Detect which cell encompasses the target text, then output its [X, Y] center coordinate. 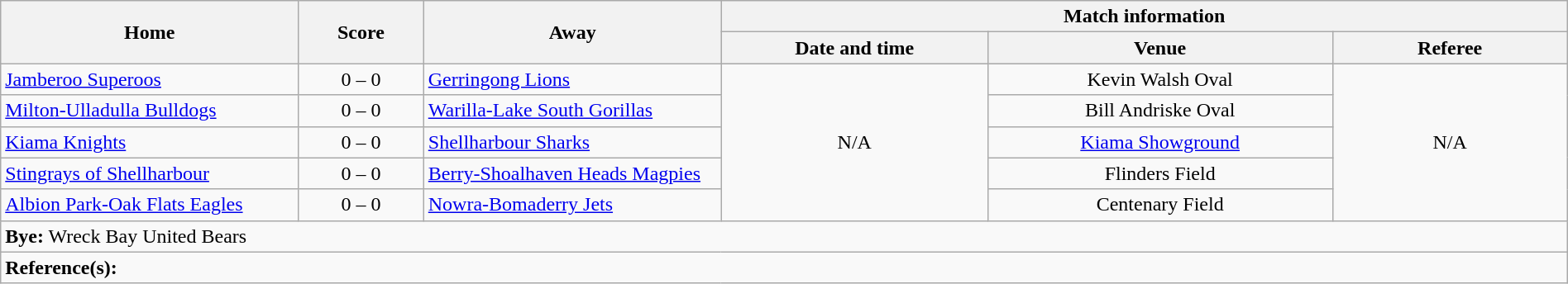
Reference(s): [784, 267]
Nowra-Bomaderry Jets [572, 205]
Venue [1159, 48]
Milton-Ulladulla Bulldogs [150, 111]
Bill Andriske Oval [1159, 111]
Match information [1145, 17]
Kiama Showground [1159, 142]
Berry-Shoalhaven Heads Magpies [572, 173]
Shellharbour Sharks [572, 142]
Flinders Field [1159, 173]
Gerringong Lions [572, 79]
Jamberoo Superoos [150, 79]
Bye: Wreck Bay United Bears [784, 236]
Referee [1450, 48]
Date and time [854, 48]
Centenary Field [1159, 205]
Kevin Walsh Oval [1159, 79]
Warilla-Lake South Gorillas [572, 111]
Away [572, 32]
Kiama Knights [150, 142]
Score [361, 32]
Albion Park-Oak Flats Eagles [150, 205]
Stingrays of Shellharbour [150, 173]
Home [150, 32]
